Capture the cell that displays the provided text and extract its [X, Y] central coordinate. 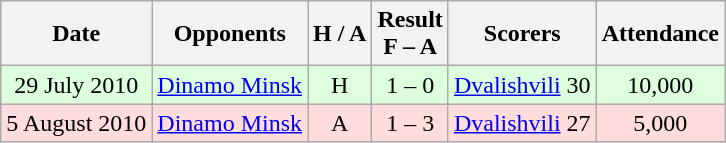
10,000 [660, 85]
Dvalishvili 30 [522, 85]
Dvalishvili 27 [522, 123]
Attendance [660, 34]
H / A [340, 34]
29 July 2010 [76, 85]
1 – 0 [410, 85]
5 August 2010 [76, 123]
1 – 3 [410, 123]
Opponents [230, 34]
A [340, 123]
Scorers [522, 34]
H [340, 85]
5,000 [660, 123]
ResultF – A [410, 34]
Date [76, 34]
